Return the [X, Y] coordinate for the center point of the cell that contains the specified text.  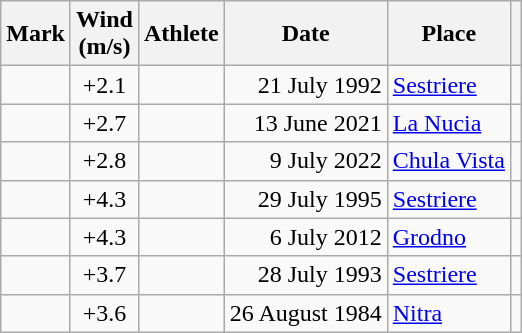
28 July 1993 [306, 275]
Wind(m/s) [104, 34]
+3.7 [104, 275]
+3.6 [104, 313]
Mark [36, 34]
13 June 2021 [306, 123]
6 July 2012 [306, 237]
+2.8 [104, 161]
Nitra [448, 313]
La Nucia [448, 123]
Date [306, 34]
Athlete [181, 34]
Chula Vista [448, 161]
29 July 1995 [306, 199]
26 August 1984 [306, 313]
Place [448, 34]
Grodno [448, 237]
21 July 1992 [306, 85]
+2.1 [104, 85]
9 July 2022 [306, 161]
+2.7 [104, 123]
